From the cell containing the given text, extract its center point as (x, y) coordinate. 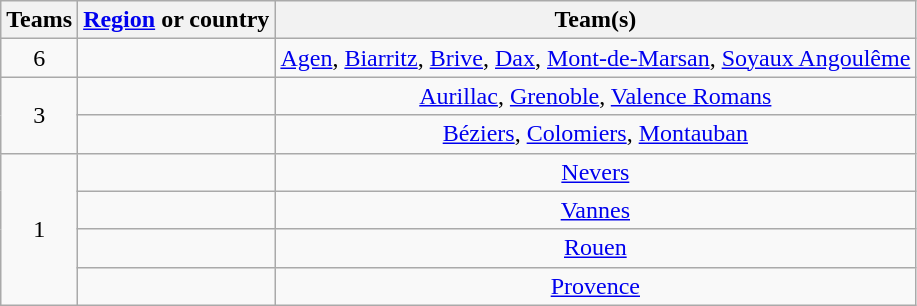
Provence (596, 286)
6 (40, 58)
Aurillac, Grenoble, Valence Romans (596, 96)
Béziers, Colomiers, Montauban (596, 134)
Teams (40, 20)
Vannes (596, 210)
Nevers (596, 172)
Agen, Biarritz, Brive, Dax, Mont-de-Marsan, Soyaux Angoulême (596, 58)
Team(s) (596, 20)
Region or country (176, 20)
Rouen (596, 248)
3 (40, 115)
1 (40, 229)
